Provide the [X, Y] coordinate of the cell's center where the given text is located.  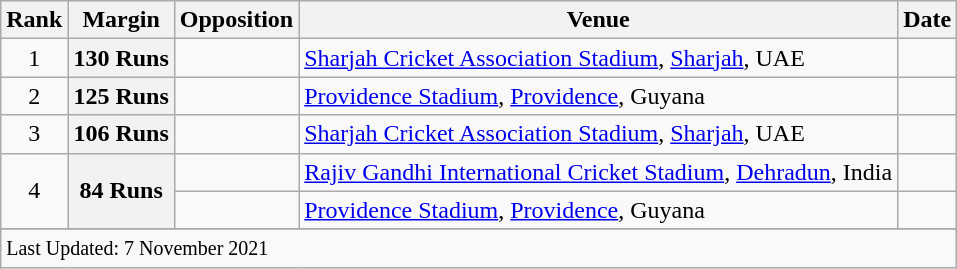
4 [34, 191]
Rank [34, 20]
3 [34, 134]
Date [928, 20]
Venue [598, 20]
Last Updated: 7 November 2021 [479, 248]
Opposition [236, 20]
1 [34, 58]
2 [34, 96]
84 Runs [121, 191]
Margin [121, 20]
106 Runs [121, 134]
Rajiv Gandhi International Cricket Stadium, Dehradun, India [598, 172]
130 Runs [121, 58]
125 Runs [121, 96]
